Provide the [x, y] coordinate of the cell's center where the given text is located.  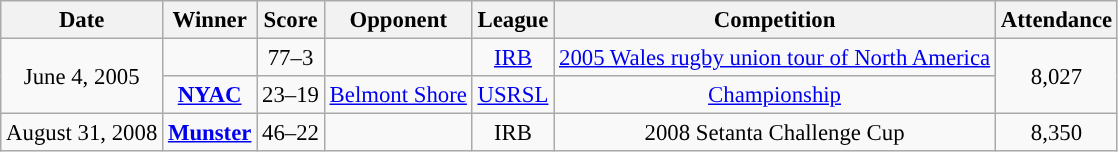
Munster [210, 133]
Winner [210, 20]
USRSL [513, 95]
NYAC [210, 95]
Score [291, 20]
Opponent [398, 20]
Competition [775, 20]
8,350 [1056, 133]
2008 Setanta Challenge Cup [775, 133]
77–3 [291, 58]
Date [82, 20]
Attendance [1056, 20]
League [513, 20]
August 31, 2008 [82, 133]
23–19 [291, 95]
46–22 [291, 133]
Belmont Shore [398, 95]
2005 Wales rugby union tour of North America [775, 58]
Championship [775, 95]
8,027 [1056, 76]
June 4, 2005 [82, 76]
